Output the [X, Y] coordinate of the center of the cell containing the given text.  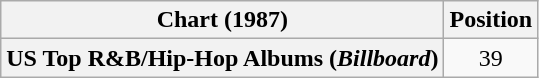
US Top R&B/Hip-Hop Albums (Billboard) [222, 58]
Chart (1987) [222, 20]
39 [491, 58]
Position [491, 20]
